Provide the [X, Y] coordinate of the cell's center where the given text is located.  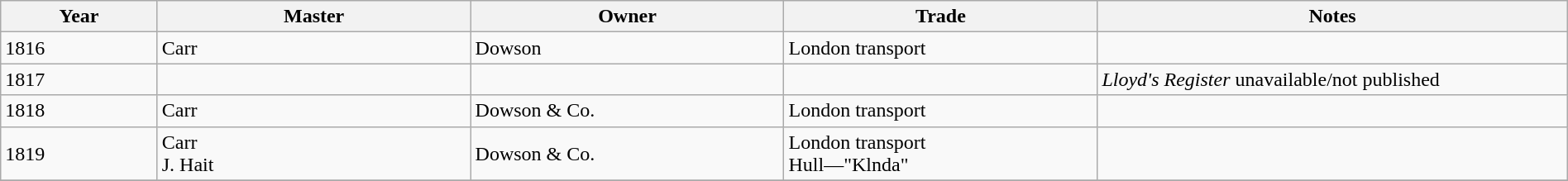
1818 [79, 111]
Year [79, 17]
London transportHull—"Klnda" [941, 154]
Notes [1332, 17]
1816 [79, 48]
Owner [627, 17]
Dowson [627, 48]
1817 [79, 79]
1819 [79, 154]
Lloyd's Register unavailable/not published [1332, 79]
CarrJ. Hait [314, 154]
Master [314, 17]
Trade [941, 17]
